Capture the cell that displays the provided text and extract its (x, y) central coordinate. 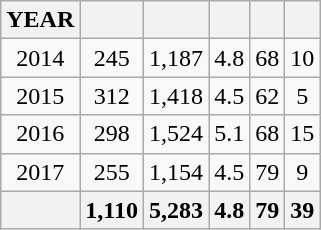
15 (302, 134)
10 (302, 58)
2016 (40, 134)
62 (268, 96)
1,110 (112, 210)
YEAR (40, 20)
1,187 (176, 58)
245 (112, 58)
1,154 (176, 172)
5 (302, 96)
255 (112, 172)
5.1 (230, 134)
9 (302, 172)
2017 (40, 172)
312 (112, 96)
1,524 (176, 134)
2015 (40, 96)
2014 (40, 58)
5,283 (176, 210)
39 (302, 210)
298 (112, 134)
1,418 (176, 96)
